From the cell containing the given text, extract its center point as [x, y] coordinate. 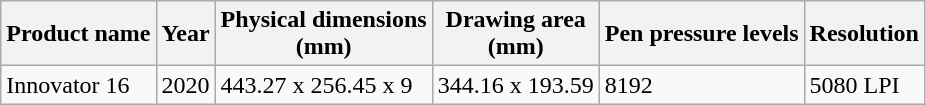
8192 [702, 85]
Year [186, 34]
443.27 x 256.45 x 9 [324, 85]
Drawing area(mm) [516, 34]
344.16 x 193.59 [516, 85]
Product name [78, 34]
Physical dimensions(mm) [324, 34]
2020 [186, 85]
Pen pressure levels [702, 34]
5080 LPI [864, 85]
Resolution [864, 34]
Innovator 16 [78, 85]
